Output the [x, y] coordinate of the center of the cell containing the given text.  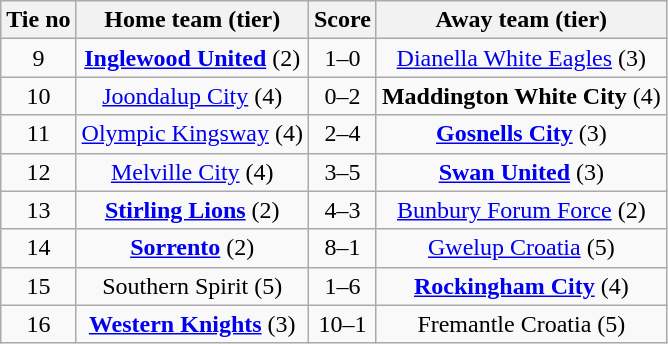
Inglewood United (2) [192, 58]
Gosnells City (3) [521, 134]
14 [38, 248]
15 [38, 286]
Joondalup City (4) [192, 96]
Maddington White City (4) [521, 96]
Tie no [38, 20]
Sorrento (2) [192, 248]
Home team (tier) [192, 20]
3–5 [342, 172]
0–2 [342, 96]
Rockingham City (4) [521, 286]
4–3 [342, 210]
10 [38, 96]
1–6 [342, 286]
1–0 [342, 58]
Gwelup Croatia (5) [521, 248]
Swan United (3) [521, 172]
Bunbury Forum Force (2) [521, 210]
10–1 [342, 324]
2–4 [342, 134]
Away team (tier) [521, 20]
Olympic Kingsway (4) [192, 134]
8–1 [342, 248]
Western Knights (3) [192, 324]
9 [38, 58]
Stirling Lions (2) [192, 210]
Score [342, 20]
Fremantle Croatia (5) [521, 324]
Melville City (4) [192, 172]
13 [38, 210]
12 [38, 172]
11 [38, 134]
Dianella White Eagles (3) [521, 58]
16 [38, 324]
Southern Spirit (5) [192, 286]
